Detect which cell encompasses the target text, then output its [X, Y] center coordinate. 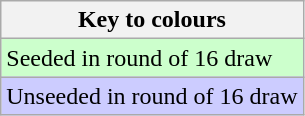
Unseeded in round of 16 draw [152, 96]
Key to colours [152, 20]
Seeded in round of 16 draw [152, 58]
